Locate the cell with the specified text and output its (x, y) center coordinate. 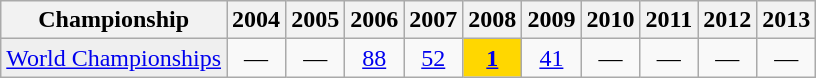
2004 (256, 20)
2005 (316, 20)
Championship (114, 20)
52 (434, 58)
2012 (728, 20)
2011 (669, 20)
2013 (786, 20)
2010 (610, 20)
2006 (374, 20)
41 (552, 58)
2008 (492, 20)
1 (492, 58)
88 (374, 58)
World Championships (114, 58)
2007 (434, 20)
2009 (552, 20)
